From the cell containing the given text, extract its center point as [x, y] coordinate. 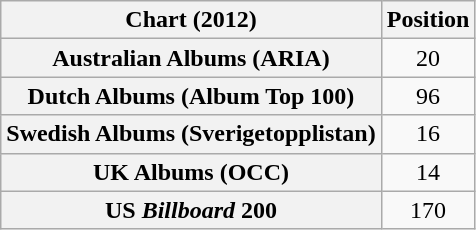
Dutch Albums (Album Top 100) [191, 96]
Australian Albums (ARIA) [191, 58]
Chart (2012) [191, 20]
16 [428, 134]
UK Albums (OCC) [191, 172]
14 [428, 172]
96 [428, 96]
Position [428, 20]
20 [428, 58]
170 [428, 210]
US Billboard 200 [191, 210]
Swedish Albums (Sverigetopplistan) [191, 134]
